Determine the (x, y) coordinate at the center of the cell enclosing the given text.  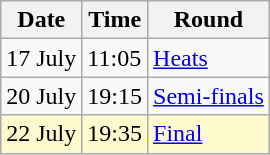
19:35 (115, 134)
22 July (42, 134)
20 July (42, 96)
Final (209, 134)
Time (115, 20)
Semi-finals (209, 96)
Heats (209, 58)
11:05 (115, 58)
Round (209, 20)
17 July (42, 58)
19:15 (115, 96)
Date (42, 20)
